Search for the cell housing the specified text and yield its [X, Y] center coordinate. 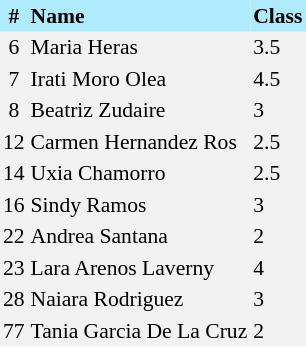
Tania Garcia De La Cruz [140, 331]
Beatriz Zudaire [140, 110]
4 [278, 268]
28 [14, 300]
Carmen Hernandez Ros [140, 142]
Maria Heras [140, 48]
23 [14, 268]
Lara Arenos Laverny [140, 268]
Sindy Ramos [140, 205]
3.5 [278, 48]
14 [14, 174]
6 [14, 48]
22 [14, 236]
Naiara Rodriguez [140, 300]
8 [14, 110]
Irati Moro Olea [140, 79]
Andrea Santana [140, 236]
4.5 [278, 79]
77 [14, 331]
Class [278, 16]
16 [14, 205]
Uxia Chamorro [140, 174]
12 [14, 142]
7 [14, 79]
# [14, 16]
Name [140, 16]
